Identify which cell holds the provided text, then report its [x, y] central coordinate. 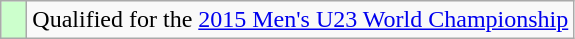
Qualified for the 2015 Men's U23 World Championship [300, 20]
